For the text-containing cell, return its midpoint in [x, y] coordinate format. 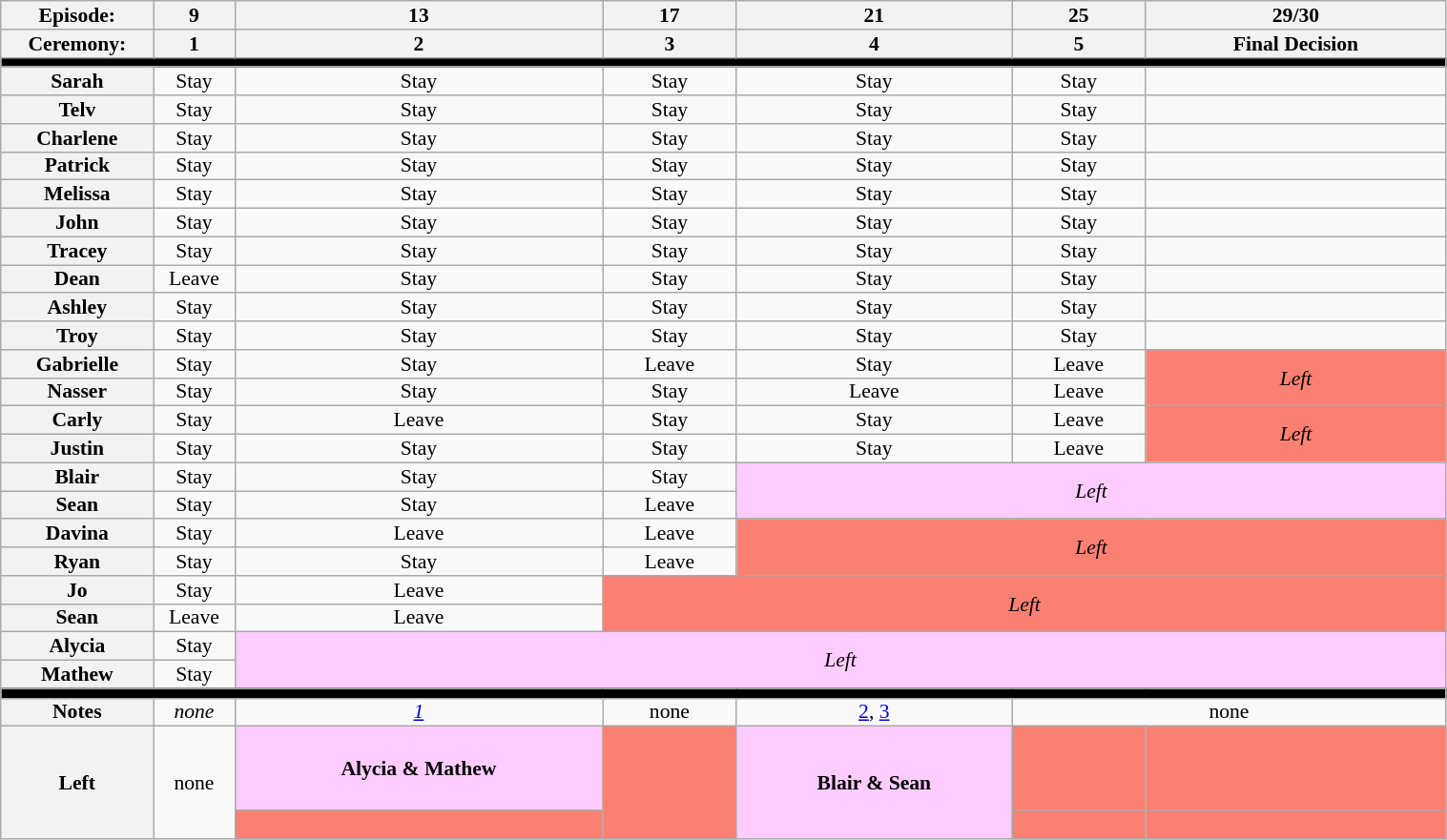
Gabrielle [77, 364]
Ryan [77, 562]
Telv [77, 110]
Sarah [77, 82]
13 [419, 15]
Final Decision [1295, 44]
4 [874, 44]
21 [874, 15]
9 [195, 15]
Episode: [77, 15]
17 [670, 15]
Blair & Sean [874, 783]
5 [1079, 44]
Nasser [77, 392]
Justin [77, 449]
29/30 [1295, 15]
2 [419, 44]
Carly [77, 420]
Melissa [77, 195]
Troy [77, 336]
3 [670, 44]
Tracey [77, 251]
John [77, 223]
25 [1079, 15]
Blair [77, 477]
Patrick [77, 166]
Davina [77, 534]
Charlene [77, 138]
Ceremony: [77, 44]
Jo [77, 590]
Alycia & Mathew [419, 768]
Notes [77, 712]
Ashley [77, 308]
Alycia [77, 646]
2, 3 [874, 712]
Dean [77, 279]
Mathew [77, 675]
